Output the (x, y) coordinate of the center of the cell containing the given text.  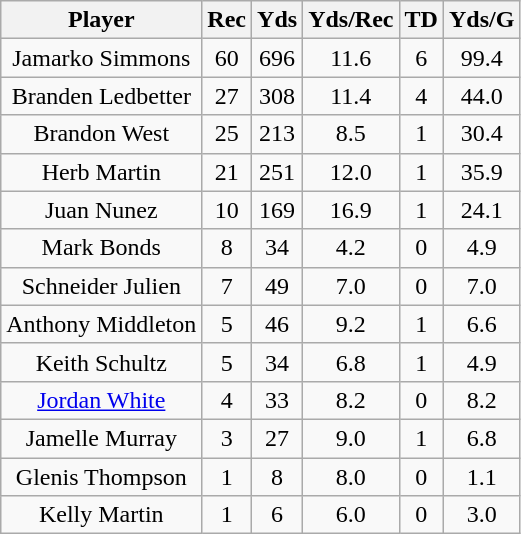
8.0 (351, 477)
Yds/G (481, 20)
7 (227, 286)
Jamelle Murray (102, 438)
10 (227, 210)
8.5 (351, 134)
Jamarko Simmons (102, 58)
60 (227, 58)
33 (278, 400)
169 (278, 210)
9.2 (351, 324)
6.0 (351, 515)
4.2 (351, 248)
46 (278, 324)
Brandon West (102, 134)
11.6 (351, 58)
49 (278, 286)
30.4 (481, 134)
44.0 (481, 96)
21 (227, 172)
213 (278, 134)
Yds (278, 20)
Branden Ledbetter (102, 96)
16.9 (351, 210)
3 (227, 438)
696 (278, 58)
1.1 (481, 477)
Herb Martin (102, 172)
Mark Bonds (102, 248)
Yds/Rec (351, 20)
6.6 (481, 324)
3.0 (481, 515)
Glenis Thompson (102, 477)
11.4 (351, 96)
Juan Nunez (102, 210)
251 (278, 172)
12.0 (351, 172)
TD (421, 20)
24.1 (481, 210)
Anthony Middleton (102, 324)
Keith Schultz (102, 362)
Schneider Julien (102, 286)
Jordan White (102, 400)
Player (102, 20)
Rec (227, 20)
308 (278, 96)
9.0 (351, 438)
35.9 (481, 172)
99.4 (481, 58)
25 (227, 134)
Kelly Martin (102, 515)
